Identify which cell holds the provided text, then report its [x, y] central coordinate. 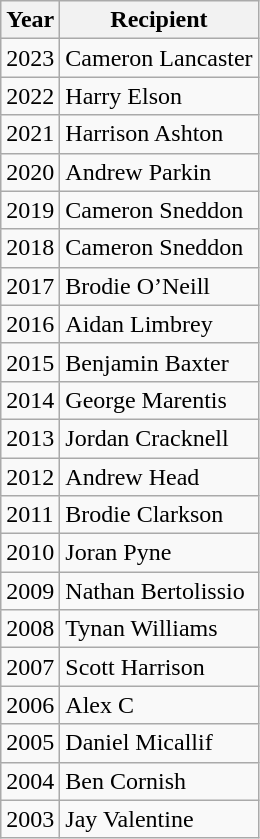
Harrison Ashton [159, 134]
2020 [30, 172]
2003 [30, 819]
2019 [30, 210]
Joran Pyne [159, 553]
Brodie O’Neill [159, 286]
2014 [30, 400]
Brodie Clarkson [159, 515]
2007 [30, 667]
2016 [30, 324]
2005 [30, 743]
Tynan Williams [159, 629]
Scott Harrison [159, 667]
Harry Elson [159, 96]
2008 [30, 629]
Aidan Limbrey [159, 324]
2011 [30, 515]
2009 [30, 591]
2004 [30, 781]
Andrew Parkin [159, 172]
Alex C [159, 705]
2017 [30, 286]
Ben Cornish [159, 781]
2018 [30, 248]
2015 [30, 362]
2006 [30, 705]
George Marentis [159, 400]
Nathan Bertolissio [159, 591]
2022 [30, 96]
2013 [30, 438]
2010 [30, 553]
Andrew Head [159, 477]
2023 [30, 58]
Jordan Cracknell [159, 438]
Jay Valentine [159, 819]
2012 [30, 477]
Daniel Micallif [159, 743]
Benjamin Baxter [159, 362]
Recipient [159, 20]
2021 [30, 134]
Cameron Lancaster [159, 58]
Year [30, 20]
